Return [X, Y] of the center of cell containing provided text 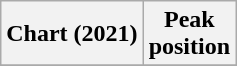
Peakposition [189, 34]
Chart (2021) [72, 34]
